For the text-containing cell, return its midpoint in (X, Y) coordinate format. 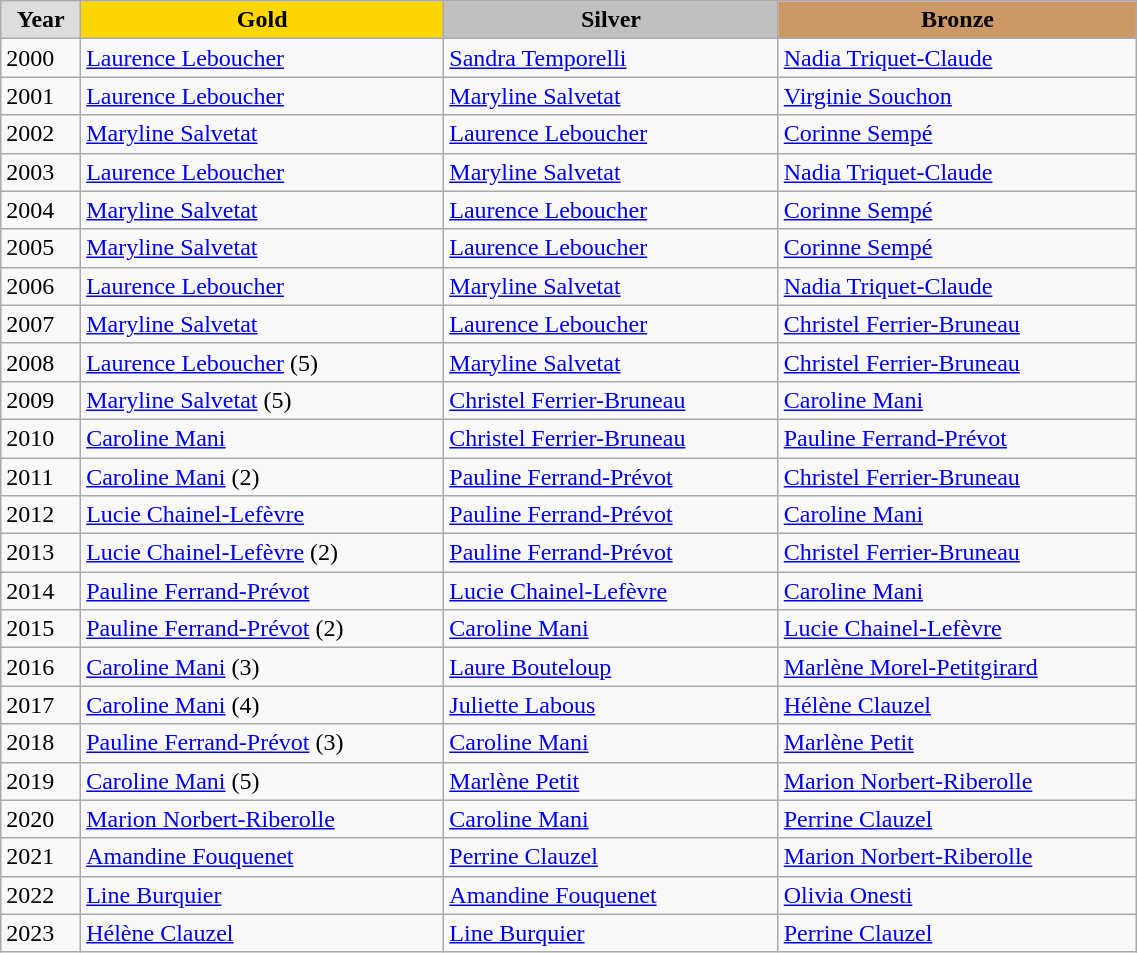
Pauline Ferrand-Prévot (3) (262, 743)
2007 (41, 324)
Marlène Morel-Petitgirard (958, 667)
Laure Bouteloup (611, 667)
Olivia Onesti (958, 895)
Caroline Mani (4) (262, 705)
Year (41, 20)
2020 (41, 819)
2013 (41, 553)
2011 (41, 477)
2021 (41, 857)
2003 (41, 172)
2022 (41, 895)
Laurence Leboucher (5) (262, 362)
2019 (41, 781)
Virginie Souchon (958, 96)
2004 (41, 210)
Gold (262, 20)
2015 (41, 629)
2002 (41, 134)
2014 (41, 591)
2012 (41, 515)
Maryline Salvetat (5) (262, 400)
2017 (41, 705)
Sandra Temporelli (611, 58)
2008 (41, 362)
2005 (41, 248)
2023 (41, 933)
Pauline Ferrand-Prévot (2) (262, 629)
Lucie Chainel-Lefèvre (2) (262, 553)
Bronze (958, 20)
2018 (41, 743)
Silver (611, 20)
2010 (41, 438)
2000 (41, 58)
2006 (41, 286)
Caroline Mani (5) (262, 781)
2016 (41, 667)
Caroline Mani (2) (262, 477)
2009 (41, 400)
2001 (41, 96)
Juliette Labous (611, 705)
Caroline Mani (3) (262, 667)
